Provide the (X, Y) coordinate of the cell's center where the given text is located.  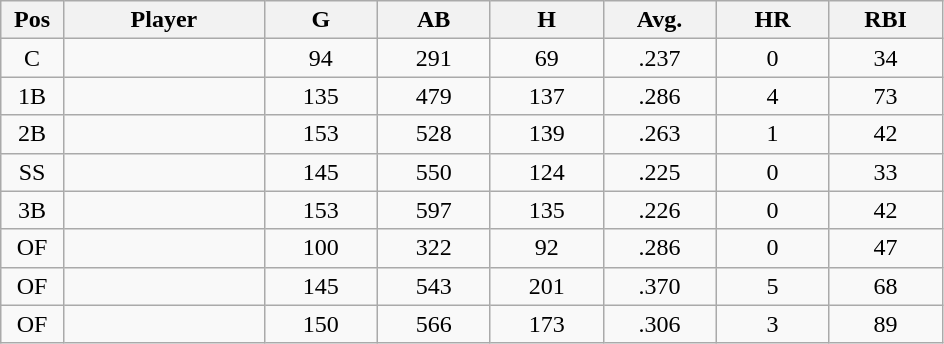
150 (320, 324)
597 (434, 210)
139 (546, 134)
1 (772, 134)
47 (886, 248)
34 (886, 58)
322 (434, 248)
Pos (32, 20)
33 (886, 172)
.225 (660, 172)
73 (886, 96)
4 (772, 96)
HR (772, 20)
201 (546, 286)
291 (434, 58)
SS (32, 172)
550 (434, 172)
.263 (660, 134)
100 (320, 248)
C (32, 58)
1B (32, 96)
69 (546, 58)
89 (886, 324)
5 (772, 286)
3 (772, 324)
RBI (886, 20)
124 (546, 172)
.370 (660, 286)
137 (546, 96)
.226 (660, 210)
173 (546, 324)
3B (32, 210)
566 (434, 324)
479 (434, 96)
.237 (660, 58)
.306 (660, 324)
528 (434, 134)
543 (434, 286)
68 (886, 286)
G (320, 20)
H (546, 20)
92 (546, 248)
94 (320, 58)
Avg. (660, 20)
AB (434, 20)
Player (164, 20)
2B (32, 134)
